Provide the [X, Y] coordinate of the cell's center where the given text is located.  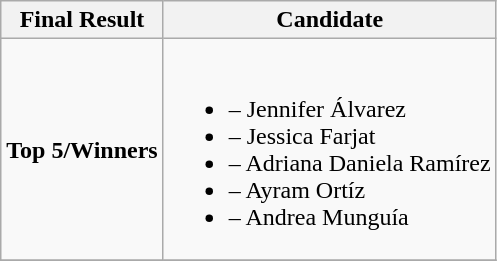
Top 5/Winners [82, 150]
– Jennifer Álvarez – Jessica Farjat – Adriana Daniela Ramírez – Ayram Ortíz – Andrea Munguía [330, 150]
Final Result [82, 20]
Candidate [330, 20]
